For the text-containing cell, return its midpoint in [X, Y] coordinate format. 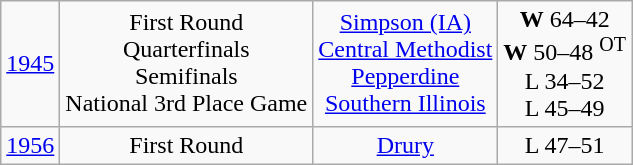
First RoundQuarterfinalsSemifinalsNational 3rd Place Game [186, 64]
Simpson (IA)Central MethodistPepperdineSouthern Illinois [406, 64]
1956 [30, 145]
W 64–42W 50–48 OTL 34–52L 45–49 [565, 64]
L 47–51 [565, 145]
First Round [186, 145]
Drury [406, 145]
1945 [30, 64]
